For the text-containing cell, return its midpoint in (x, y) coordinate format. 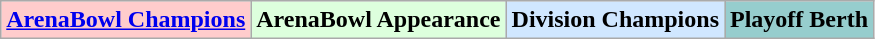
ArenaBowl Champions (126, 20)
Playoff Berth (798, 20)
Division Champions (615, 20)
ArenaBowl Appearance (378, 20)
